From the cell containing the given text, extract its center point as [x, y] coordinate. 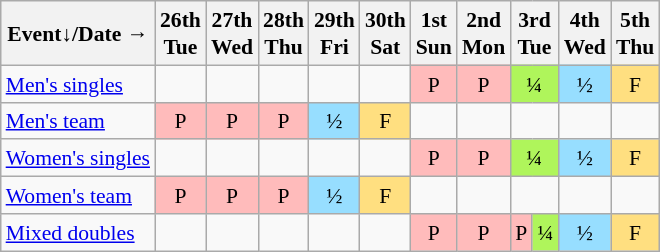
1stSun [434, 33]
27thWed [232, 33]
Women's singles [78, 158]
4thWed [585, 33]
Women's team [78, 194]
Men's singles [78, 84]
2ndMon [484, 33]
Men's team [78, 120]
5thThu [636, 33]
30thSat [386, 33]
Mixed doubles [78, 232]
26thTue [180, 33]
29thFri [334, 33]
Event↓/Date → [78, 33]
3rdTue [534, 33]
28thThu [284, 33]
